Search for the cell housing the specified text and yield its [x, y] center coordinate. 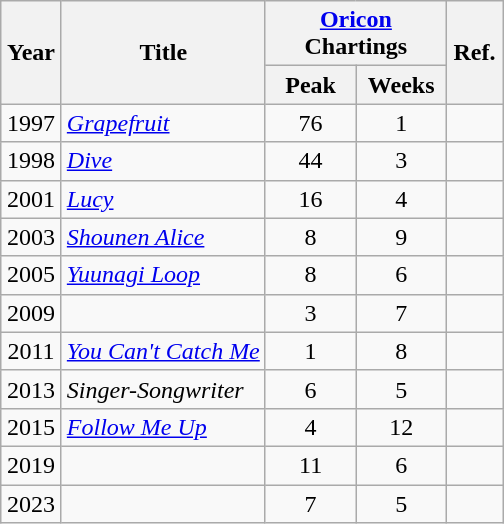
Shounen Alice [163, 237]
2005 [32, 275]
9 [402, 237]
Singer-Songwriter [163, 389]
Title [163, 52]
2023 [32, 503]
2009 [32, 313]
Peak [310, 85]
76 [310, 123]
44 [310, 161]
You Can't Catch Me [163, 351]
2003 [32, 237]
Lucy [163, 199]
Weeks [402, 85]
Grapefruit [163, 123]
12 [402, 427]
Year [32, 52]
Ref. [474, 52]
2013 [32, 389]
1997 [32, 123]
2011 [32, 351]
Yuunagi Loop [163, 275]
Follow Me Up [163, 427]
2019 [32, 465]
11 [310, 465]
Oricon Chartings [356, 34]
Dive [163, 161]
16 [310, 199]
2015 [32, 427]
1998 [32, 161]
2001 [32, 199]
